Detect which cell encompasses the target text, then output its (X, Y) center coordinate. 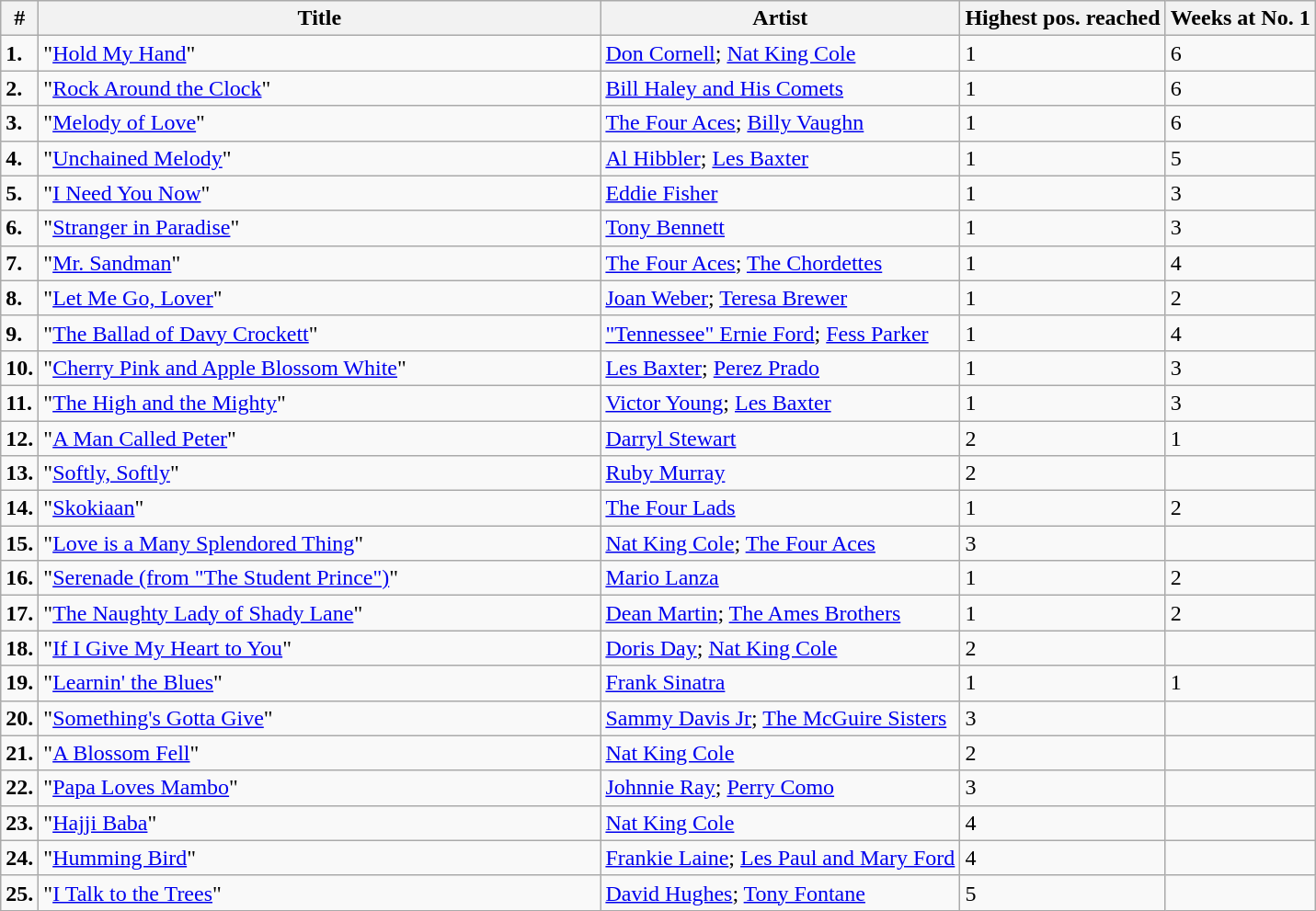
Don Cornell; Nat King Cole (780, 53)
Weeks at No. 1 (1240, 18)
Nat King Cole; The Four Aces (780, 543)
"Learnin' the Blues" (320, 683)
5. (20, 193)
"Serenade (from "The Student Prince")" (320, 578)
25. (20, 893)
"If I Give My Heart to You" (320, 648)
Bill Haley and His Comets (780, 88)
Darryl Stewart (780, 438)
"The High and the Mighty" (320, 403)
Artist (780, 18)
Al Hibbler; Les Baxter (780, 158)
14. (20, 508)
12. (20, 438)
"Let Me Go, Lover" (320, 298)
"Cherry Pink and Apple Blossom White" (320, 368)
15. (20, 543)
Ruby Murray (780, 473)
David Hughes; Tony Fontane (780, 893)
10. (20, 368)
9. (20, 333)
"Rock Around the Clock" (320, 88)
"Something's Gotta Give" (320, 718)
"Papa Loves Mambo" (320, 788)
Doris Day; Nat King Cole (780, 648)
"Mr. Sandman" (320, 263)
2. (20, 88)
The Four Lads (780, 508)
"Love is a Many Splendored Thing" (320, 543)
"Skokiaan" (320, 508)
"Unchained Melody" (320, 158)
7. (20, 263)
6. (20, 228)
24. (20, 858)
Les Baxter; Perez Prado (780, 368)
"The Naughty Lady of Shady Lane" (320, 613)
"Hajji Baba" (320, 823)
Highest pos. reached (1063, 18)
"Melody of Love" (320, 123)
"A Man Called Peter" (320, 438)
Mario Lanza (780, 578)
The Four Aces; The Chordettes (780, 263)
13. (20, 473)
Joan Weber; Teresa Brewer (780, 298)
Frankie Laine; Les Paul and Mary Ford (780, 858)
"Softly, Softly" (320, 473)
Victor Young; Les Baxter (780, 403)
Title (320, 18)
Eddie Fisher (780, 193)
17. (20, 613)
"A Blossom Fell" (320, 753)
"I Need You Now" (320, 193)
# (20, 18)
"Tennessee" Ernie Ford; Fess Parker (780, 333)
Frank Sinatra (780, 683)
"Hold My Hand" (320, 53)
8. (20, 298)
The Four Aces; Billy Vaughn (780, 123)
Johnnie Ray; Perry Como (780, 788)
20. (20, 718)
"Humming Bird" (320, 858)
"I Talk to the Trees" (320, 893)
"The Ballad of Davy Crockett" (320, 333)
Sammy Davis Jr; The McGuire Sisters (780, 718)
4. (20, 158)
3. (20, 123)
22. (20, 788)
21. (20, 753)
1. (20, 53)
23. (20, 823)
11. (20, 403)
19. (20, 683)
18. (20, 648)
Dean Martin; The Ames Brothers (780, 613)
"Stranger in Paradise" (320, 228)
16. (20, 578)
Tony Bennett (780, 228)
